Output the [x, y] coordinate of the center of the cell containing the given text.  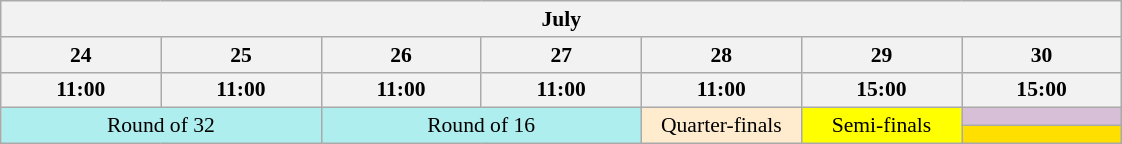
29 [881, 55]
Round of 32 [161, 126]
26 [401, 55]
28 [721, 55]
25 [241, 55]
27 [561, 55]
24 [81, 55]
Round of 16 [481, 126]
Semi-finals [881, 126]
July [562, 19]
Quarter-finals [721, 126]
30 [1042, 55]
